Scan for the cell matching the given text and deliver its (x, y) coordinate at center. 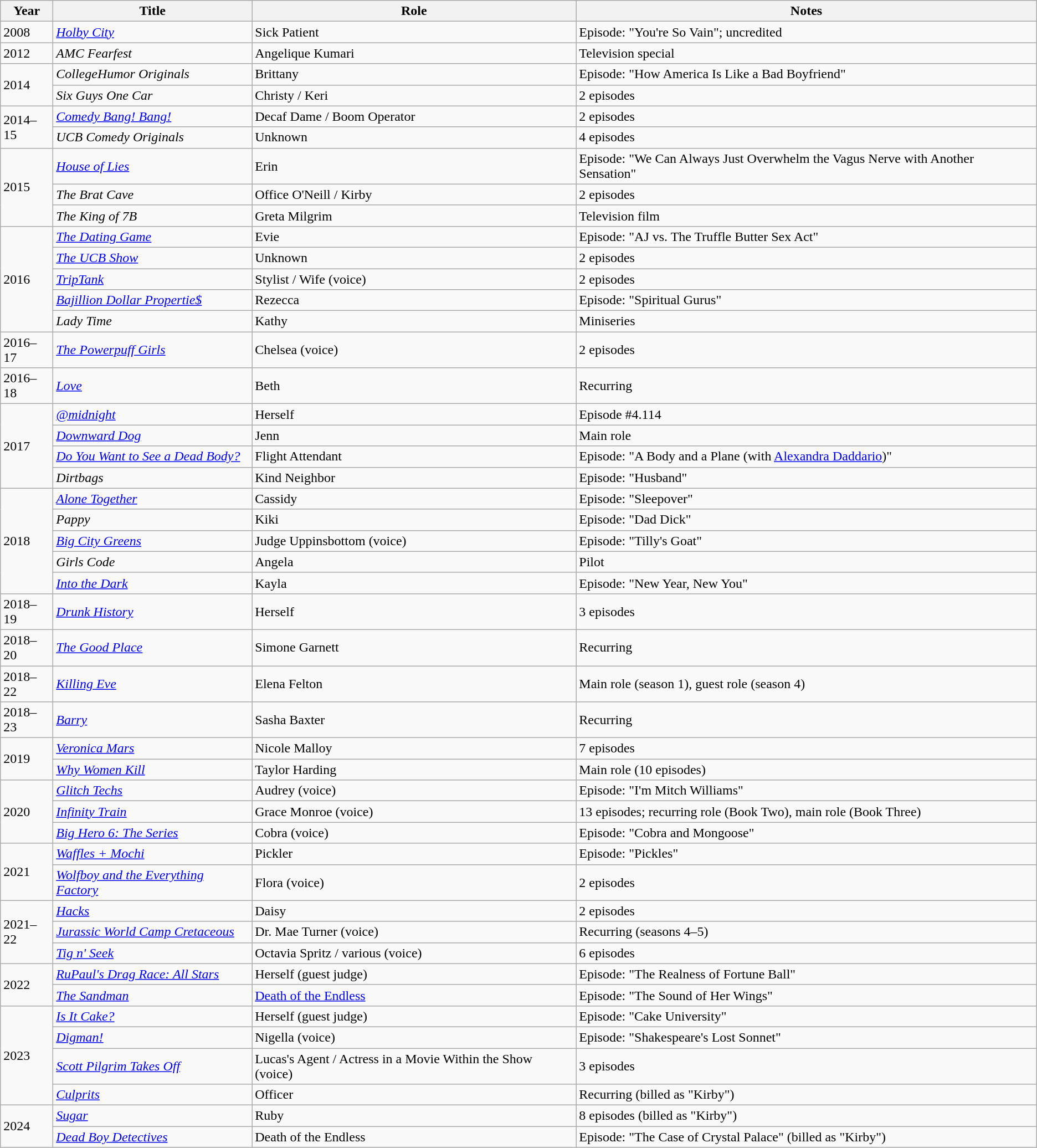
Christy / Keri (414, 95)
Pickler (414, 854)
Simone Garnett (414, 647)
Year (27, 11)
The Dating Game (153, 237)
Alone Together (153, 499)
Bajillion Dollar Propertie$ (153, 300)
Flora (voice) (414, 882)
Angelique Kumari (414, 53)
Erin (414, 166)
Main role (807, 435)
Jenn (414, 435)
Jurassic World Camp Cretaceous (153, 932)
Episode: "I'm Mitch Williams" (807, 791)
Episode: "You're So Vain"; uncredited (807, 32)
Infinity Train (153, 812)
Episode: "Cake University" (807, 1016)
Six Guys One Car (153, 95)
Chelsea (voice) (414, 350)
Lady Time (153, 321)
Episode: "Husband" (807, 478)
Elena Felton (414, 684)
7 episodes (807, 749)
2018–20 (27, 647)
Episode: "Tilly's Goat" (807, 541)
Angela (414, 562)
Pilot (807, 562)
Title (153, 11)
Television film (807, 216)
CollegeHumor Originals (153, 74)
4 episodes (807, 137)
Holby City (153, 32)
2015 (27, 187)
Is It Cake? (153, 1016)
2020 (27, 812)
Episode: "Spiritual Gurus" (807, 300)
2021 (27, 872)
Episode: "Cobra and Mongoose" (807, 833)
Big Hero 6: The Series (153, 833)
Big City Greens (153, 541)
Episode: "Pickles" (807, 854)
Tig n' Seek (153, 953)
Kathy (414, 321)
Audrey (voice) (414, 791)
Grace Monroe (voice) (414, 812)
Taylor Harding (414, 770)
Cassidy (414, 499)
Television special (807, 53)
Evie (414, 237)
2016–18 (27, 386)
Episode: "We Can Always Just Overwhelm the Vagus Nerve with Another Sensation" (807, 166)
Episode: "Sleepover" (807, 499)
2014 (27, 85)
The Good Place (153, 647)
2021–22 (27, 932)
The Powerpuff Girls (153, 350)
2019 (27, 759)
2023 (27, 1055)
2008 (27, 32)
Episode: "Dad Dick" (807, 520)
@midnight (153, 414)
Episode: "The Case of Crystal Palace" (billed as "Kirby") (807, 1137)
The King of 7B (153, 216)
Dead Boy Detectives (153, 1137)
TripTank (153, 279)
Hacks (153, 911)
Kiki (414, 520)
Nicole Malloy (414, 749)
Beth (414, 386)
UCB Comedy Originals (153, 137)
Stylist / Wife (voice) (414, 279)
Wolfboy and the Everything Factory (153, 882)
Into the Dark (153, 583)
Sick Patient (414, 32)
Episode: "How America Is Like a Bad Boyfriend" (807, 74)
Girls Code (153, 562)
Comedy Bang! Bang! (153, 116)
Dr. Mae Turner (voice) (414, 932)
Lucas's Agent / Actress in a Movie Within the Show (voice) (414, 1066)
Scott Pilgrim Takes Off (153, 1066)
Downward Dog (153, 435)
Daisy (414, 911)
Octavia Spritz / various (voice) (414, 953)
Episode: "New Year, New You" (807, 583)
Episode: "The Sound of Her Wings" (807, 995)
2012 (27, 53)
2018–19 (27, 612)
Pappy (153, 520)
Office O'Neill / Kirby (414, 194)
Nigella (voice) (414, 1037)
Digman! (153, 1037)
2016 (27, 279)
Glitch Techs (153, 791)
Main role (10 episodes) (807, 770)
Why Women Kill (153, 770)
Culprits (153, 1095)
2018–22 (27, 684)
Decaf Dame / Boom Operator (414, 116)
Rezecca (414, 300)
Miniseries (807, 321)
Flight Attendant (414, 457)
Drunk History (153, 612)
Killing Eve (153, 684)
Judge Uppinsbottom (voice) (414, 541)
Episode: "A Body and a Plane (with Alexandra Daddario)" (807, 457)
House of Lies (153, 166)
Officer (414, 1095)
Greta Milgrim (414, 216)
6 episodes (807, 953)
Sasha Baxter (414, 720)
Waffles + Mochi (153, 854)
The Sandman (153, 995)
The Brat Cave (153, 194)
Episode #4.114 (807, 414)
Role (414, 11)
The UCB Show (153, 258)
Veronica Mars (153, 749)
2018 (27, 541)
Episode: "AJ vs. The Truffle Butter Sex Act" (807, 237)
Do You Want to See a Dead Body? (153, 457)
Kayla (414, 583)
Barry (153, 720)
Recurring (seasons 4–5) (807, 932)
8 episodes (billed as "Kirby") (807, 1116)
2024 (27, 1126)
Kind Neighbor (414, 478)
2014–15 (27, 127)
RuPaul's Drag Race: All Stars (153, 974)
2017 (27, 446)
Cobra (voice) (414, 833)
Sugar (153, 1116)
2018–23 (27, 720)
Brittany (414, 74)
Episode: "Shakespeare's Lost Sonnet" (807, 1037)
Dirtbags (153, 478)
Ruby (414, 1116)
Recurring (billed as "Kirby") (807, 1095)
2022 (27, 985)
13 episodes; recurring role (Book Two), main role (Book Three) (807, 812)
AMC Fearfest (153, 53)
Episode: "The Realness of Fortune Ball" (807, 974)
Love (153, 386)
2016–17 (27, 350)
Main role (season 1), guest role (season 4) (807, 684)
Notes (807, 11)
